Extract the [X, Y] coordinate from the center of the cell holding the provided text.  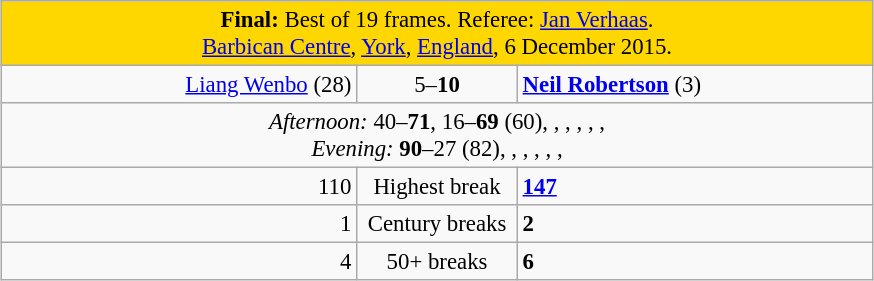
Century breaks [438, 224]
1 [179, 224]
2 [695, 224]
Neil Robertson (3) [695, 85]
110 [179, 187]
5–10 [438, 85]
50+ breaks [438, 262]
Liang Wenbo (28) [179, 85]
6 [695, 262]
Afternoon: 40–71, 16–69 (60), , , , , , Evening: 90–27 (82), , , , , , [437, 136]
Highest break [438, 187]
4 [179, 262]
Final: Best of 19 frames. Referee: Jan Verhaas.Barbican Centre, York, England, 6 December 2015. [437, 34]
147 [695, 187]
